Capture the cell that displays the provided text and extract its [x, y] central coordinate. 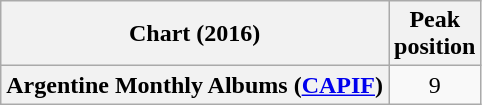
Chart (2016) [195, 34]
Peakposition [434, 34]
Argentine Monthly Albums (CAPIF) [195, 85]
9 [434, 85]
